Find where the given text appears and provide that cell's center as [x, y] coordinate. 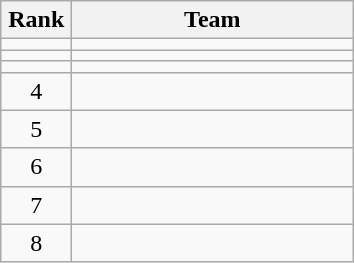
5 [36, 129]
4 [36, 91]
Rank [36, 20]
Team [212, 20]
7 [36, 205]
6 [36, 167]
8 [36, 243]
